Return (X, Y) of the center of cell containing provided text 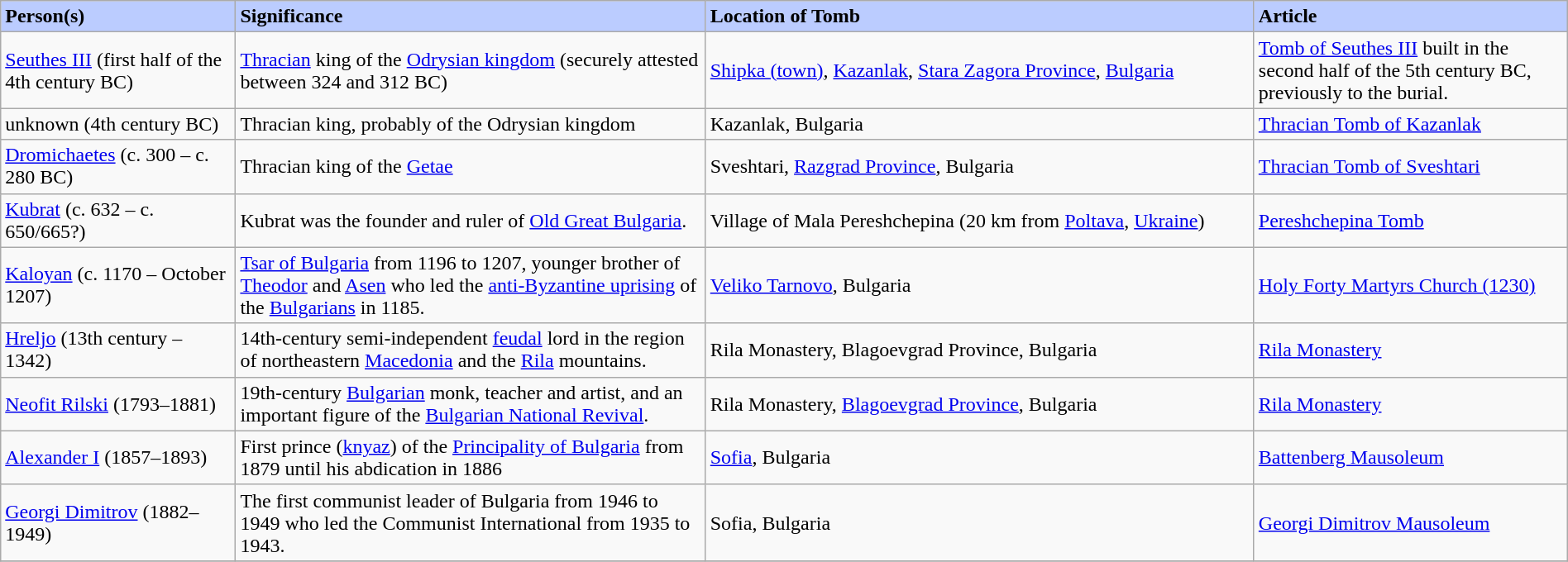
The first communist leader of Bulgaria from 1946 to 1949 who led the Communist International from 1935 to 1943. (471, 522)
Kazanlak, Bulgaria (979, 124)
Neofit Rilski (1793–1881) (118, 403)
Kubrat was the founder and ruler of Old Great Bulgaria. (471, 220)
Shipka (town), Kazanlak, Stara Zagora Province, Bulgaria (979, 70)
Thracian Tomb of Kazanlak (1411, 124)
Location of Tomb (979, 17)
Thracian Tomb of Sveshtari (1411, 167)
19th-century Bulgarian monk, teacher and artist, and an important figure of the Bulgarian National Revival. (471, 403)
Kubrat (c. 632 – c. 650/665?) (118, 220)
unknown (4th century BC) (118, 124)
Seuthes III (first half of the 4th century BC) (118, 70)
Georgi Dimitrov Mausoleum (1411, 522)
Pereshchepina Tomb (1411, 220)
Thracian king of the Getae (471, 167)
First prince (knyaz) of the Principality of Bulgaria from 1879 until his abdication in 1886 (471, 458)
Holy Forty Martyrs Church (1230) (1411, 285)
Georgi Dimitrov (1882–1949) (118, 522)
Thracian king of the Odrysian kingdom (securely attested between 324 and 312 BC) (471, 70)
Veliko Tarnovo, Bulgaria (979, 285)
Dromichaetes (c. 300 – c. 280 BC) (118, 167)
Tomb of Seuthes III built in the second half of the 5th century BC, previously to the burial. (1411, 70)
Thracian king, probably of the Odrysian kingdom (471, 124)
Tsar of Bulgaria from 1196 to 1207, younger brother of Theodor and Asen who led the anti-Byzantine uprising of the Bulgarians in 1185. (471, 285)
Hreljo (13th century – 1342) (118, 350)
Sveshtari, Razgrad Province, Bulgaria (979, 167)
Person(s) (118, 17)
Village of Mala Pereshchepina (20 km from Poltava, Ukraine) (979, 220)
Article (1411, 17)
14th-century semi-independent feudal lord in the region of northeastern Macedonia and the Rila mountains. (471, 350)
Significance (471, 17)
Alexander I (1857–1893) (118, 458)
Kaloyan (c. 1170 – October 1207) (118, 285)
Battenberg Mausoleum (1411, 458)
